Determine the [X, Y] coordinate at the center of the cell enclosing the given text.  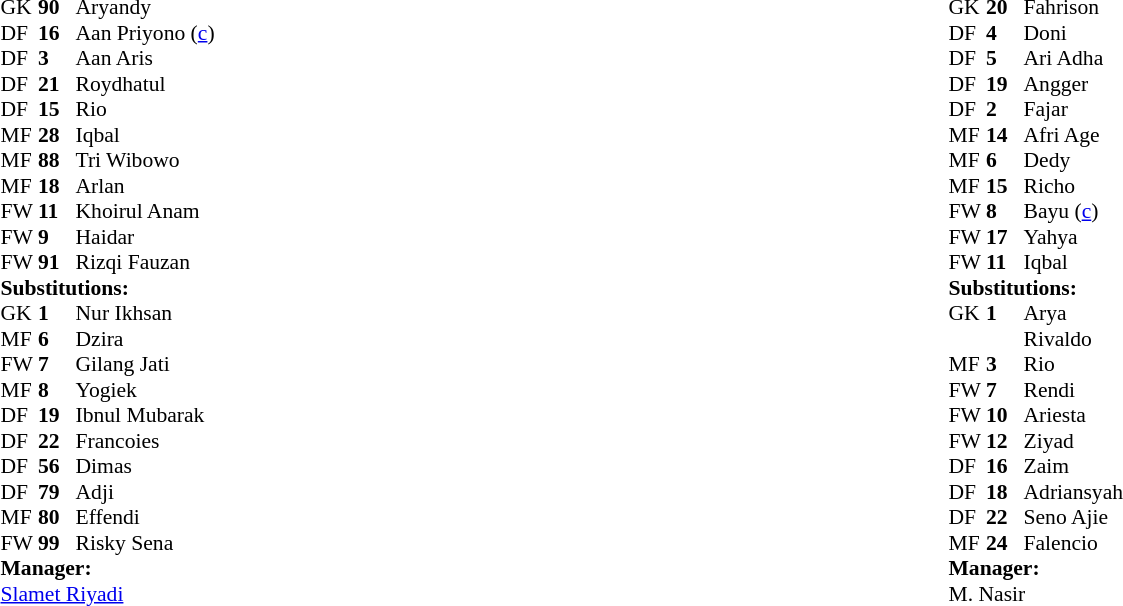
2 [1005, 109]
Aan Priyono (c) [146, 33]
Effendi [146, 517]
Gilang Jati [146, 365]
4 [1005, 33]
Nur Ikhsan [146, 313]
12 [1005, 441]
79 [57, 492]
88 [57, 161]
Haidar [146, 237]
Francoies [146, 441]
80 [57, 517]
Rio [146, 109]
Iqbal [146, 135]
Ibnul Mubarak [146, 415]
Khoirul Anam [146, 211]
21 [57, 84]
14 [1005, 135]
Roydhatul [146, 84]
99 [57, 543]
56 [57, 467]
Aan Aris [146, 59]
Rizqi Fauzan [146, 263]
17 [1005, 237]
Dzira [146, 339]
Adji [146, 492]
91 [57, 263]
Risky Sena [146, 543]
5 [1005, 59]
Yogiek [146, 390]
24 [1005, 543]
9 [57, 237]
Tri Wibowo [146, 161]
Arlan [146, 186]
10 [1005, 415]
28 [57, 135]
Dimas [146, 467]
